Provide the (X, Y) coordinate of the cell's center where the given text is located.  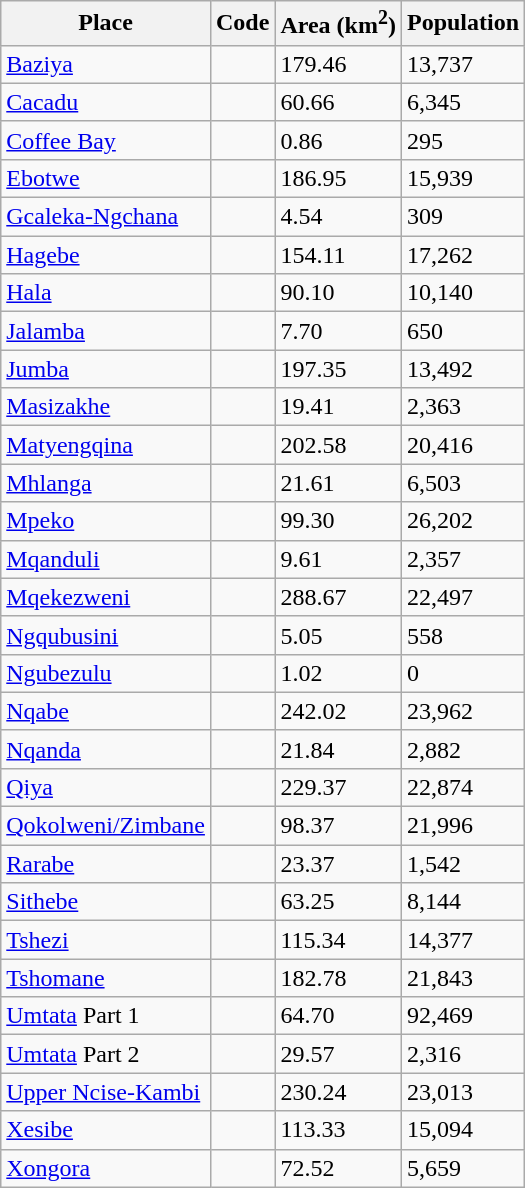
Code (242, 24)
2,363 (462, 407)
182.78 (338, 978)
242.02 (338, 711)
Xesibe (106, 1130)
230.24 (338, 1092)
154.11 (338, 255)
26,202 (462, 521)
19.41 (338, 407)
Hala (106, 293)
179.46 (338, 64)
64.70 (338, 1016)
6,503 (462, 483)
Population (462, 24)
63.25 (338, 902)
202.58 (338, 445)
Jumba (106, 369)
Nqanda (106, 749)
5.05 (338, 635)
21,996 (462, 826)
6,345 (462, 102)
Cacadu (106, 102)
13,737 (462, 64)
558 (462, 635)
8,144 (462, 902)
7.70 (338, 331)
0.86 (338, 140)
5,659 (462, 1168)
Masizakhe (106, 407)
Area (km2) (338, 24)
Tshomane (106, 978)
9.61 (338, 559)
Mqekezweni (106, 597)
23.37 (338, 864)
Tshezi (106, 940)
Mhlanga (106, 483)
Sithebe (106, 902)
10,140 (462, 293)
Mqanduli (106, 559)
Xongora (106, 1168)
1.02 (338, 673)
650 (462, 331)
186.95 (338, 178)
1,542 (462, 864)
15,094 (462, 1130)
21.61 (338, 483)
2,316 (462, 1054)
60.66 (338, 102)
Qiya (106, 787)
Ngqubusini (106, 635)
2,357 (462, 559)
90.10 (338, 293)
Ebotwe (106, 178)
113.33 (338, 1130)
Qokolweni/Zimbane (106, 826)
Gcaleka-Ngchana (106, 217)
72.52 (338, 1168)
21,843 (462, 978)
13,492 (462, 369)
Hagebe (106, 255)
22,874 (462, 787)
197.35 (338, 369)
2,882 (462, 749)
0 (462, 673)
Upper Ncise-Kambi (106, 1092)
295 (462, 140)
22,497 (462, 597)
4.54 (338, 217)
23,962 (462, 711)
229.37 (338, 787)
Place (106, 24)
15,939 (462, 178)
Matyengqina (106, 445)
92,469 (462, 1016)
Nqabe (106, 711)
Coffee Bay (106, 140)
23,013 (462, 1092)
288.67 (338, 597)
Ngubezulu (106, 673)
Mpeko (106, 521)
115.34 (338, 940)
21.84 (338, 749)
Jalamba (106, 331)
Rarabe (106, 864)
14,377 (462, 940)
309 (462, 217)
20,416 (462, 445)
29.57 (338, 1054)
99.30 (338, 521)
98.37 (338, 826)
Umtata Part 2 (106, 1054)
Umtata Part 1 (106, 1016)
Baziya (106, 64)
17,262 (462, 255)
